Search for the cell housing the specified text and yield its [X, Y] center coordinate. 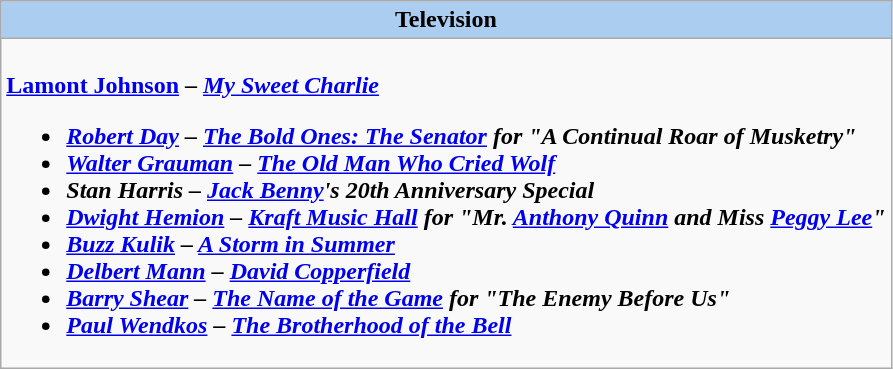
Television [446, 20]
